Return the [X, Y] coordinate for the center point of the cell that contains the specified text.  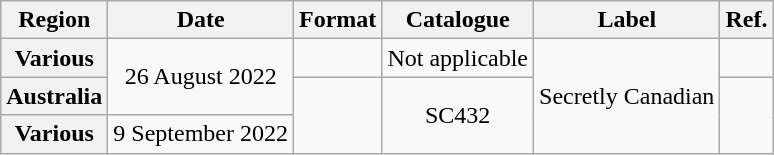
Region [54, 20]
Not applicable [458, 58]
SC432 [458, 115]
Secretly Canadian [627, 96]
Catalogue [458, 20]
26 August 2022 [201, 77]
Format [338, 20]
9 September 2022 [201, 134]
Australia [54, 96]
Ref. [746, 20]
Label [627, 20]
Date [201, 20]
